Locate the cell with the specified text and output its (x, y) center coordinate. 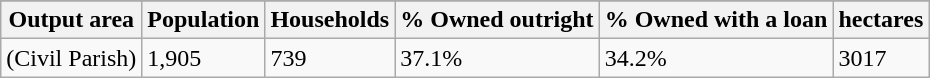
hectares (881, 20)
34.2% (716, 58)
% Owned outright (497, 20)
3017 (881, 58)
% Owned with a loan (716, 20)
Output area (72, 20)
739 (330, 58)
37.1% (497, 58)
(Civil Parish) (72, 58)
Population (204, 20)
Households (330, 20)
1,905 (204, 58)
